Locate the cell with the specified text and output its [x, y] center coordinate. 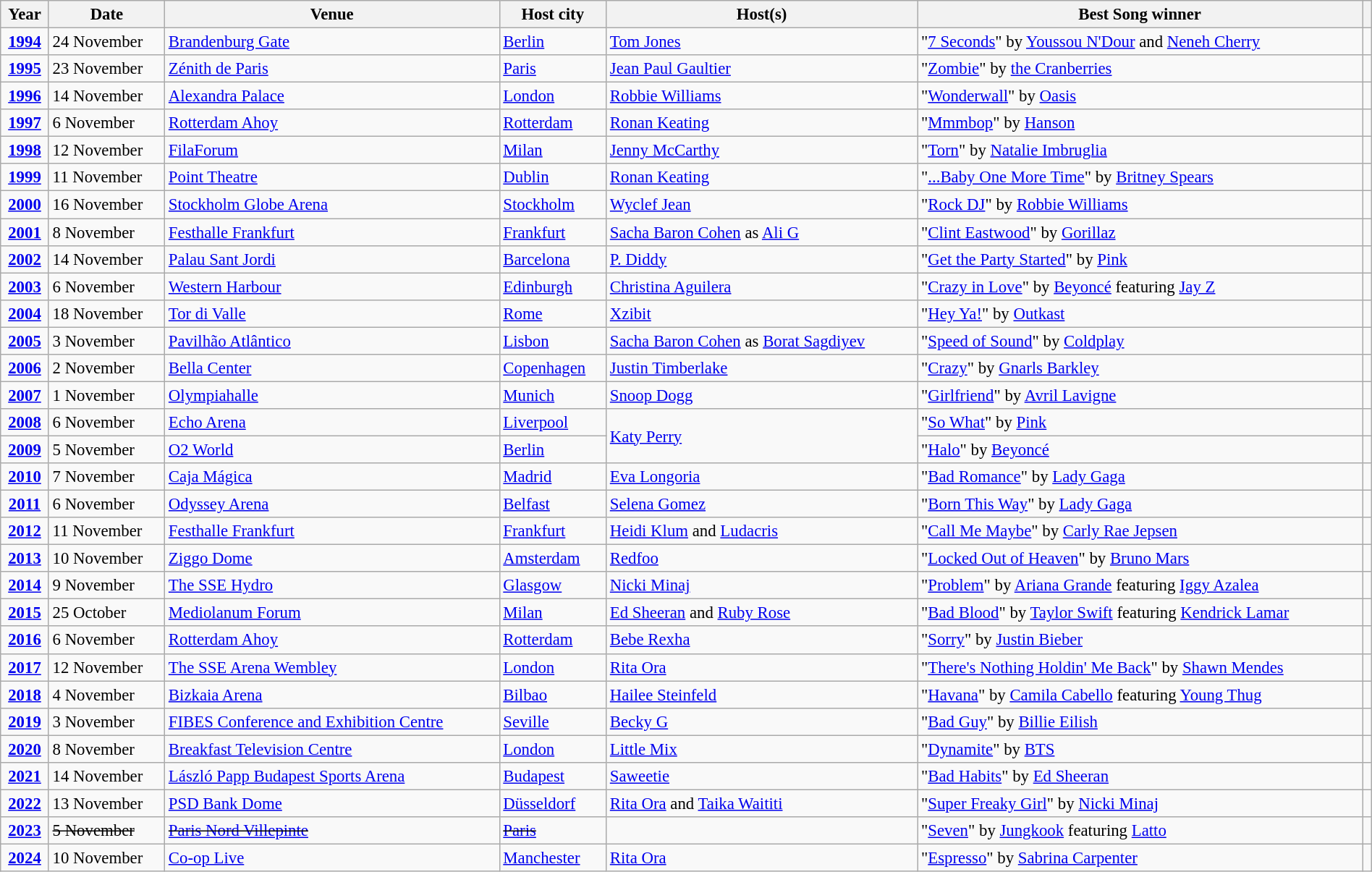
Wyclef Jean [762, 205]
9 November [106, 585]
"Get the Party Started" by Pink [1140, 259]
"Seven" by Jungkook featuring Latto [1140, 831]
Tor di Valle [332, 313]
"Bad Habits" by Ed Sheeran [1140, 776]
Hailee Steinfeld [762, 695]
Justin Timberlake [762, 368]
Saweetie [762, 776]
Host(s) [762, 14]
2024 [25, 858]
"Bad Guy" by Billie Eilish [1140, 721]
Ed Sheeran and Ruby Rose [762, 613]
2 November [106, 368]
4 November [106, 695]
Rita Ora and Taika Waititi [762, 803]
Edinburgh [553, 287]
Host city [553, 14]
Venue [332, 14]
2006 [25, 368]
Jenny McCarthy [762, 151]
1994 [25, 42]
"Born This Way" by Lady Gaga [1140, 504]
Xzibit [762, 313]
Jean Paul Gaultier [762, 69]
Alexandra Palace [332, 96]
Becky G [762, 721]
Tom Jones [762, 42]
"Super Freaky Girl" by Nicki Minaj [1140, 803]
2004 [25, 313]
Little Mix [762, 749]
Palau Sant Jordi [332, 259]
Year [25, 14]
Eva Longoria [762, 477]
Paris Nord Villepinte [332, 831]
"Locked Out of Heaven" by Bruno Mars [1140, 559]
Sacha Baron Cohen as Ali G [762, 232]
2009 [25, 449]
"Problem" by Ariana Grande featuring Iggy Azalea [1140, 585]
Nicki Minaj [762, 585]
Pavilhão Atlântico [332, 341]
Bilbao [553, 695]
2016 [25, 640]
Copenhagen [553, 368]
1996 [25, 96]
24 November [106, 42]
2003 [25, 287]
"Zombie" by the Cranberries [1140, 69]
2019 [25, 721]
2007 [25, 395]
2014 [25, 585]
Echo Arena [332, 423]
Christina Aguilera [762, 287]
Bebe Rexha [762, 640]
The SSE Hydro [332, 585]
Manchester [553, 858]
"Crazy" by Gnarls Barkley [1140, 368]
18 November [106, 313]
Heidi Klum and Ludacris [762, 531]
1995 [25, 69]
2013 [25, 559]
Amsterdam [553, 559]
"Torn" by Natalie Imbruglia [1140, 151]
"Call Me Maybe" by Carly Rae Jepsen [1140, 531]
László Papp Budapest Sports Arena [332, 776]
Brandenburg Gate [332, 42]
PSD Bank Dome [332, 803]
2000 [25, 205]
Caja Mágica [332, 477]
"Halo" by Beyoncé [1140, 449]
2012 [25, 531]
Breakfast Television Centre [332, 749]
7 November [106, 477]
1 November [106, 395]
Düsseldorf [553, 803]
2001 [25, 232]
Lisbon [553, 341]
Katy Perry [762, 436]
"...Baby One More Time" by Britney Spears [1140, 177]
Bizkaia Arena [332, 695]
2010 [25, 477]
25 October [106, 613]
FilaForum [332, 151]
13 November [106, 803]
Selena Gomez [762, 504]
"Speed of Sound" by Coldplay [1140, 341]
Barcelona [553, 259]
Olympiahalle [332, 395]
"7 Seconds" by Youssou N'Dour and Neneh Cherry [1140, 42]
The SSE Arena Wembley [332, 667]
"Crazy in Love" by Beyoncé featuring Jay Z [1140, 287]
Stockholm Globe Arena [332, 205]
2020 [25, 749]
1997 [25, 123]
"Clint Eastwood" by Gorillaz [1140, 232]
Glasgow [553, 585]
2005 [25, 341]
Liverpool [553, 423]
1998 [25, 151]
2021 [25, 776]
Ziggo Dome [332, 559]
"Wonderwall" by Oasis [1140, 96]
2023 [25, 831]
Mediolanum Forum [332, 613]
Odyssey Arena [332, 504]
Seville [553, 721]
Robbie Williams [762, 96]
"Havana" by Camila Cabello featuring Young Thug [1140, 695]
P. Diddy [762, 259]
"Bad Romance" by Lady Gaga [1140, 477]
Date [106, 14]
"Dynamite" by BTS [1140, 749]
"Espresso" by Sabrina Carpenter [1140, 858]
Point Theatre [332, 177]
Munich [553, 395]
"Bad Blood" by Taylor Swift featuring Kendrick Lamar [1140, 613]
O2 World [332, 449]
Snoop Dogg [762, 395]
"So What" by Pink [1140, 423]
"There's Nothing Holdin' Me Back" by Shawn Mendes [1140, 667]
Co-op Live [332, 858]
Sacha Baron Cohen as Borat Sagdiyev [762, 341]
Stockholm [553, 205]
2018 [25, 695]
"Rock DJ" by Robbie Williams [1140, 205]
Redfoo [762, 559]
Best Song winner [1140, 14]
2011 [25, 504]
Rome [553, 313]
"Sorry" by Justin Bieber [1140, 640]
Western Harbour [332, 287]
Budapest [553, 776]
"Girlfriend" by Avril Lavigne [1140, 395]
23 November [106, 69]
16 November [106, 205]
2008 [25, 423]
Dublin [553, 177]
1999 [25, 177]
2015 [25, 613]
Belfast [553, 504]
2022 [25, 803]
Madrid [553, 477]
2002 [25, 259]
"Mmmbop" by Hanson [1140, 123]
2017 [25, 667]
FIBES Conference and Exhibition Centre [332, 721]
Zénith de Paris [332, 69]
"Hey Ya!" by Outkast [1140, 313]
Bella Center [332, 368]
